Search for the cell housing the specified text and yield its [x, y] center coordinate. 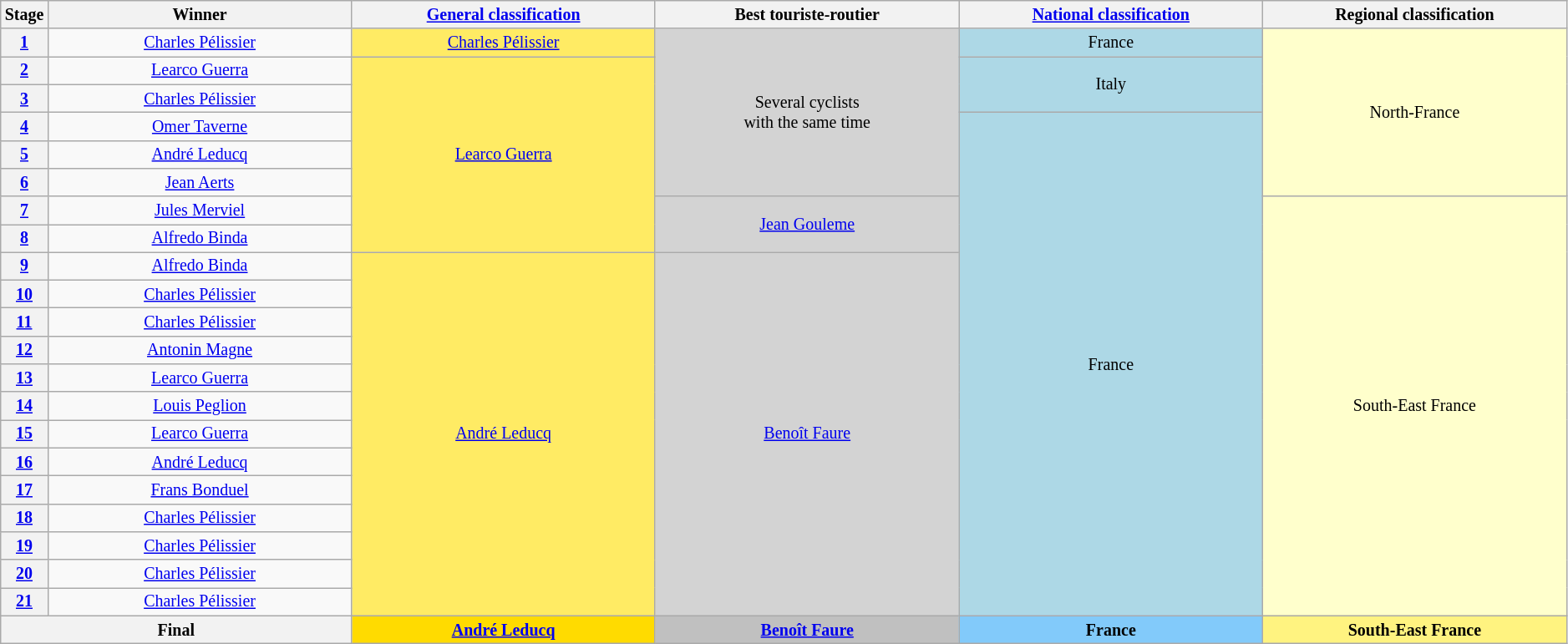
7 [25, 210]
Winner [200, 15]
Stage [25, 15]
6 [25, 182]
Jules Merviel [200, 210]
North-France [1415, 114]
Louis Peglion [200, 406]
Regional classification [1415, 15]
19 [25, 546]
Omer Taverne [200, 127]
13 [25, 378]
20 [25, 573]
Jean Aerts [200, 182]
4 [25, 127]
14 [25, 406]
9 [25, 266]
Jean Gouleme [807, 224]
1 [25, 43]
Several cyclistswith the same time [807, 114]
2 [25, 70]
18 [25, 518]
Italy [1111, 85]
12 [25, 351]
11 [25, 322]
5 [25, 154]
17 [25, 489]
Best touriste-routier [807, 15]
Final [176, 630]
General classification [504, 15]
3 [25, 99]
Frans Bonduel [200, 489]
21 [25, 601]
Antonin Magne [200, 351]
16 [25, 463]
10 [25, 294]
National classification [1111, 15]
15 [25, 434]
8 [25, 239]
